Determine the [X, Y] coordinate at the center of the cell enclosing the given text.  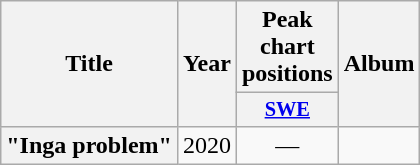
— [287, 145]
Year [206, 64]
Album [379, 64]
Title [90, 64]
2020 [206, 145]
SWE [287, 110]
"Inga problem" [90, 145]
Peak chart positions [287, 47]
